Provide the (X, Y) coordinate of the cell's center where the given text is located.  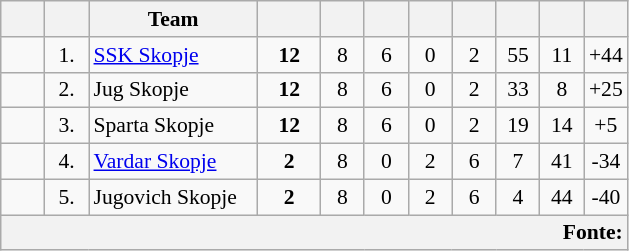
+44 (606, 55)
Vardar Skopje (172, 162)
-40 (606, 197)
44 (562, 197)
-34 (606, 162)
33 (518, 90)
14 (562, 126)
3. (67, 126)
7 (518, 162)
+5 (606, 126)
SSK Skopje (172, 55)
19 (518, 126)
41 (562, 162)
5. (67, 197)
Team (172, 19)
Sparta Skopje (172, 126)
2. (67, 90)
+25 (606, 90)
Jug Skopje (172, 90)
4. (67, 162)
55 (518, 55)
Fonte: (314, 233)
1. (67, 55)
Jugovich Skopje (172, 197)
4 (518, 197)
11 (562, 55)
